Scan for the cell matching the given text and deliver its (x, y) coordinate at center. 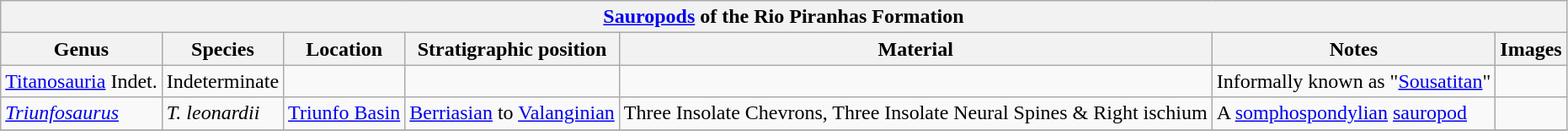
Stratigraphic position (512, 49)
Titanosauria Indet. (81, 81)
A somphospondylian sauropod (1354, 113)
Species (222, 49)
Location (344, 49)
Informally known as "Sousatitan" (1354, 81)
T. leonardii (222, 113)
Triunfosaurus (81, 113)
Three Insolate Chevrons, Three Insolate Neural Spines & Right ischium (915, 113)
Triunfo Basin (344, 113)
Genus (81, 49)
Images (1531, 49)
Sauropods of the Rio Piranhas Formation (783, 17)
Berriasian to Valanginian (512, 113)
Indeterminate (222, 81)
Notes (1354, 49)
Material (915, 49)
